Scan for the cell matching the given text and deliver its (X, Y) coordinate at center. 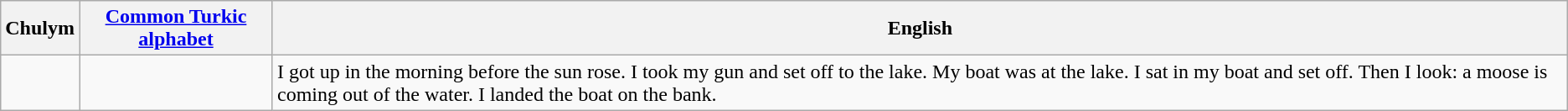
Chulym (40, 29)
Common Turkic alphabet (176, 29)
English (920, 29)
